Determine the (X, Y) coordinate at the center of the cell enclosing the given text.  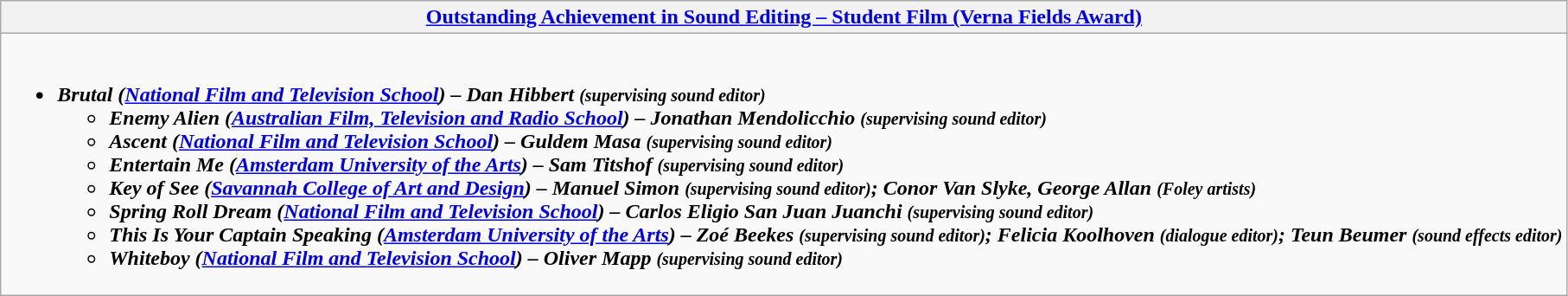
Outstanding Achievement in Sound Editing – Student Film (Verna Fields Award) (784, 17)
